Output the (x, y) coordinate of the center of the cell containing the given text.  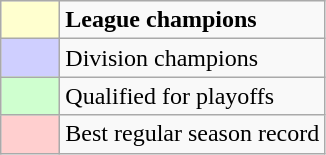
Best regular season record (192, 134)
League champions (192, 20)
Division champions (192, 58)
Qualified for playoffs (192, 96)
